Return (x, y) of the center of cell containing provided text 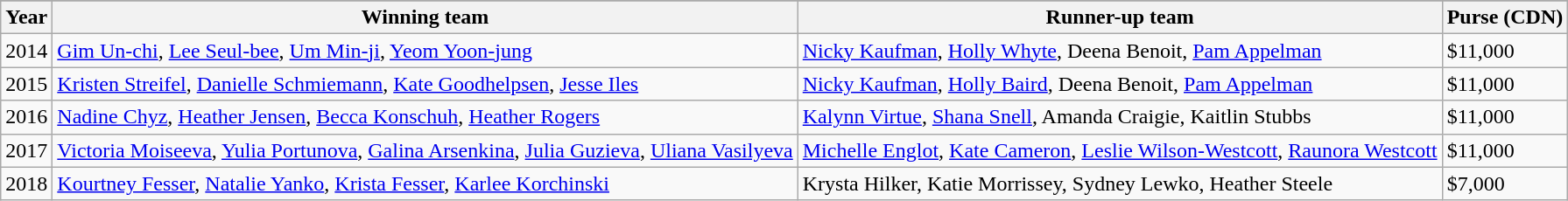
Michelle Englot, Kate Cameron, Leslie Wilson-Westcott, Raunora Westcott (1120, 150)
$7,000 (1505, 184)
Kristen Streifel, Danielle Schmiemann, Kate Goodhelpsen, Jesse Iles (425, 84)
2018 (26, 184)
Nadine Chyz, Heather Jensen, Becca Konschuh, Heather Rogers (425, 117)
Gim Un-chi, Lee Seul-bee, Um Min-ji, Yeom Yoon-jung (425, 51)
Purse (CDN) (1505, 17)
2015 (26, 84)
Victoria Moiseeva, Yulia Portunova, Galina Arsenkina, Julia Guzieva, Uliana Vasilyeva (425, 150)
2017 (26, 150)
2016 (26, 117)
Runner-up team (1120, 17)
Krysta Hilker, Katie Morrissey, Sydney Lewko, Heather Steele (1120, 184)
Nicky Kaufman, Holly Baird, Deena Benoit, Pam Appelman (1120, 84)
2014 (26, 51)
Winning team (425, 17)
Kourtney Fesser, Natalie Yanko, Krista Fesser, Karlee Korchinski (425, 184)
Kalynn Virtue, Shana Snell, Amanda Craigie, Kaitlin Stubbs (1120, 117)
Year (26, 17)
Nicky Kaufman, Holly Whyte, Deena Benoit, Pam Appelman (1120, 51)
